Determine the (X, Y) coordinate at the center of the cell enclosing the given text.  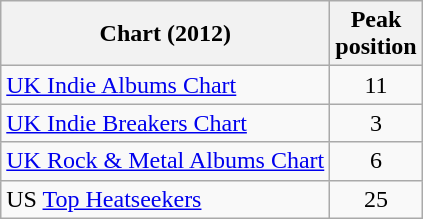
Peakposition (376, 34)
UK Indie Breakers Chart (166, 123)
UK Indie Albums Chart (166, 85)
UK Rock & Metal Albums Chart (166, 161)
Chart (2012) (166, 34)
US Top Heatseekers (166, 199)
3 (376, 123)
6 (376, 161)
11 (376, 85)
25 (376, 199)
